From the cell containing the given text, extract its center point as [x, y] coordinate. 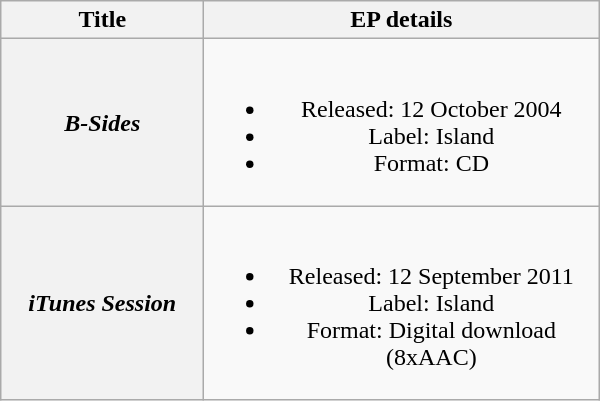
Title [102, 20]
EP details [402, 20]
iTunes Session [102, 303]
Released: 12 October 2004Label: IslandFormat: CD [402, 122]
Released: 12 September 2011Label: IslandFormat: Digital download (8xAAC) [402, 303]
B-Sides [102, 122]
